Detect which cell encompasses the target text, then output its [X, Y] center coordinate. 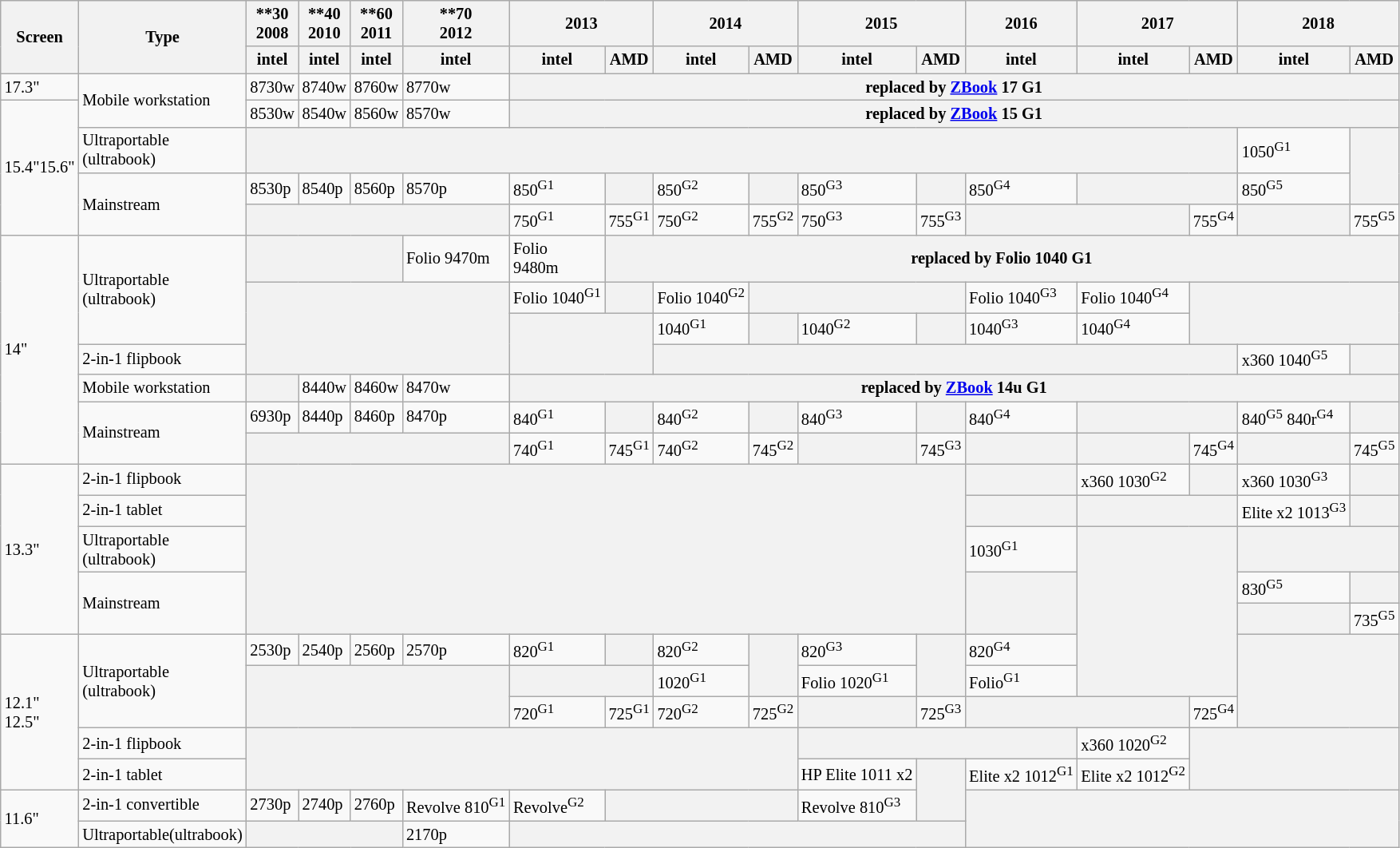
8760w [377, 87]
2014 [726, 23]
2740p [324, 805]
2017 [1157, 23]
850G3 [857, 188]
1040G3 [1021, 327]
x360 1030G2 [1133, 479]
820G3 [857, 650]
850G5 [1294, 188]
720G2 [701, 712]
Folio 1040G1 [557, 297]
2-in-1 convertible [162, 805]
2530p [273, 650]
8470p [456, 417]
1040G2 [857, 327]
8530w [273, 113]
**602011 [377, 23]
820G4 [1021, 650]
2560p [377, 650]
8530p [273, 188]
17.3" [40, 87]
**402010 [324, 23]
HP Elite 1011 x2 [857, 775]
750G2 [701, 220]
Elite x2 1013G3 [1294, 511]
8560p [377, 188]
725G3 [940, 712]
Folio9480m [557, 259]
8730w [273, 87]
8440p [324, 417]
replaced by Folio 1040 G1 [1003, 259]
Folio 1040G3 [1021, 297]
725G2 [773, 712]
2760p [377, 805]
Folio 1040G4 [1133, 297]
745G1 [629, 449]
6930p [273, 417]
x360 1030G3 [1294, 479]
8570p [456, 188]
**302008 [273, 23]
8540w [324, 113]
755G5 [1374, 220]
2018 [1319, 23]
11.6" [40, 819]
8740w [324, 87]
735G5 [1374, 618]
2015 [881, 23]
x360 1040G5 [1294, 359]
740G1 [557, 449]
Elite x2 1012G2 [1133, 775]
FolioG1 [1021, 680]
740G2 [701, 449]
RevolveG2 [557, 805]
755G2 [773, 220]
1040G4 [1133, 327]
replaced by ZBook 14u G1 [954, 388]
840G2 [701, 417]
745G3 [940, 449]
8460w [377, 388]
725G4 [1213, 712]
2730p [273, 805]
840G3 [857, 417]
850G4 [1021, 188]
1050G1 [1294, 150]
725G1 [629, 712]
8460p [377, 417]
840G5 840rG4 [1294, 417]
8770w [456, 87]
Revolve 810G1 [456, 805]
Folio 1020G1 [857, 680]
820G1 [557, 650]
2540p [324, 650]
820G2 [701, 650]
755G1 [629, 220]
755G4 [1213, 220]
1030G1 [1021, 549]
750G1 [557, 220]
720G1 [557, 712]
755G3 [940, 220]
Revolve 810G3 [857, 805]
1040G1 [701, 327]
840G4 [1021, 417]
850G1 [557, 188]
745G2 [773, 449]
**702012 [456, 23]
Folio 9470m [456, 259]
830G5 [1294, 588]
8470w [456, 388]
840G1 [557, 417]
13.3" [40, 549]
8440w [324, 388]
2170p [456, 834]
Elite x2 1012G1 [1021, 775]
replaced by ZBook 15 G1 [954, 113]
x360 1020G2 [1133, 743]
Screen [40, 37]
850G2 [701, 188]
2013 [581, 23]
1020G1 [701, 680]
745G4 [1213, 449]
2016 [1021, 23]
replaced by ZBook 17 G1 [954, 87]
750G3 [857, 220]
12.1"12.5" [40, 712]
2570p [456, 650]
8540p [324, 188]
8570w [456, 113]
Type [162, 37]
14" [40, 350]
Folio 1040G2 [701, 297]
745G5 [1374, 449]
8560w [377, 113]
15.4"15.6" [40, 168]
